Scan for the cell matching the given text and deliver its [x, y] coordinate at center. 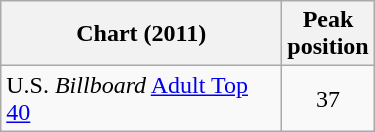
Chart (2011) [142, 34]
Peakposition [328, 34]
37 [328, 98]
U.S. Billboard Adult Top 40 [142, 98]
